Provide the (x, y) coordinate of the cell's center where the given text is located.  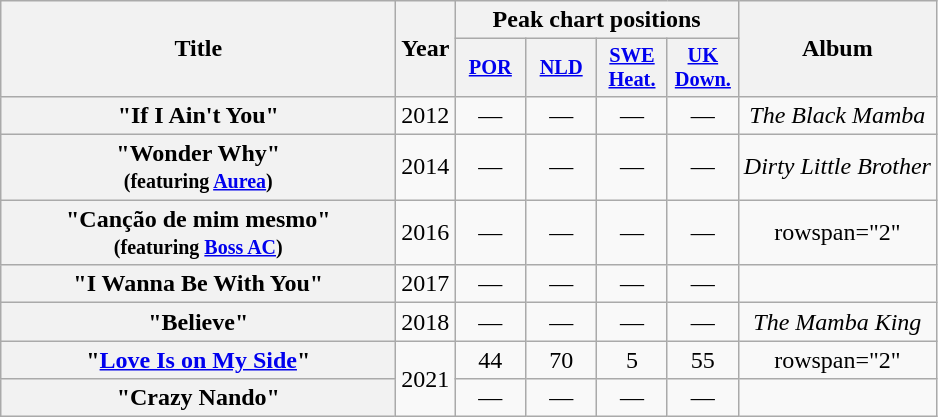
The Mamba King (837, 322)
NLD (562, 68)
SWEHeat. (632, 68)
2017 (426, 284)
2012 (426, 115)
2021 (426, 379)
2014 (426, 168)
2018 (426, 322)
The Black Mamba (837, 115)
Album (837, 49)
Peak chart positions (596, 20)
"I Wanna Be With You" (198, 284)
5 (632, 360)
"If I Ain't You" (198, 115)
"Wonder Why"(featuring Aurea) (198, 168)
POR (490, 68)
Title (198, 49)
UKDown. (702, 68)
"Love Is on My Side" (198, 360)
"Canção de mim mesmo"(featuring Boss AC) (198, 232)
Year (426, 49)
"Crazy Nando" (198, 398)
Dirty Little Brother (837, 168)
55 (702, 360)
"Believe" (198, 322)
44 (490, 360)
2016 (426, 232)
70 (562, 360)
